Scan for the cell matching the given text and deliver its [x, y] coordinate at center. 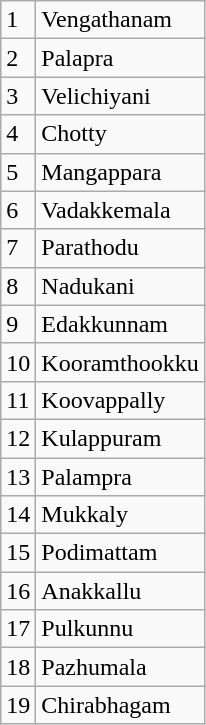
Mukkaly [120, 515]
Palampra [120, 477]
15 [18, 553]
Nadukani [120, 286]
Kooramthookku [120, 362]
Pazhumala [120, 667]
Podimattam [120, 553]
7 [18, 248]
Velichiyani [120, 96]
6 [18, 210]
10 [18, 362]
14 [18, 515]
18 [18, 667]
13 [18, 477]
Pulkunnu [120, 629]
Mangappara [120, 172]
Palapra [120, 58]
5 [18, 172]
2 [18, 58]
Anakkallu [120, 591]
11 [18, 400]
Chotty [120, 134]
Chirabhagam [120, 705]
Kulappuram [120, 438]
Edakkunnam [120, 324]
8 [18, 286]
16 [18, 591]
19 [18, 705]
1 [18, 20]
Vengathanam [120, 20]
9 [18, 324]
3 [18, 96]
Vadakkemala [120, 210]
12 [18, 438]
4 [18, 134]
Koovappally [120, 400]
17 [18, 629]
Parathodu [120, 248]
